Locate the cell with the specified text and output its (x, y) center coordinate. 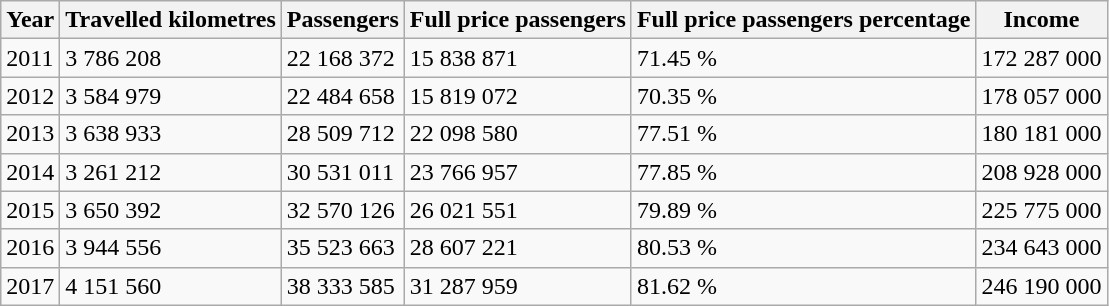
3 261 212 (170, 172)
77.51 % (804, 134)
180 181 000 (1042, 134)
178 057 000 (1042, 96)
71.45 % (804, 58)
28 509 712 (342, 134)
4 151 560 (170, 286)
38 333 585 (342, 286)
Income (1042, 20)
31 287 959 (518, 286)
32 570 126 (342, 210)
3 944 556 (170, 248)
35 523 663 (342, 248)
22 098 580 (518, 134)
22 484 658 (342, 96)
208 928 000 (1042, 172)
3 650 392 (170, 210)
30 531 011 (342, 172)
70.35 % (804, 96)
15 819 072 (518, 96)
80.53 % (804, 248)
3 786 208 (170, 58)
2015 (30, 210)
2012 (30, 96)
15 838 871 (518, 58)
3 584 979 (170, 96)
234 643 000 (1042, 248)
246 190 000 (1042, 286)
Travelled kilometres (170, 20)
81.62 % (804, 286)
225 775 000 (1042, 210)
22 168 372 (342, 58)
Full price passengers (518, 20)
2016 (30, 248)
77.85 % (804, 172)
2011 (30, 58)
79.89 % (804, 210)
26 021 551 (518, 210)
3 638 933 (170, 134)
Full price passengers percentage (804, 20)
23 766 957 (518, 172)
28 607 221 (518, 248)
2013 (30, 134)
2017 (30, 286)
Year (30, 20)
Passengers (342, 20)
2014 (30, 172)
172 287 000 (1042, 58)
